Extract the [X, Y] coordinate from the center of the cell holding the provided text.  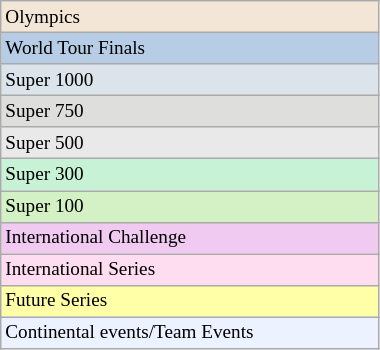
Super 1000 [190, 80]
Super 500 [190, 143]
Super 300 [190, 175]
Super 750 [190, 111]
Super 100 [190, 206]
International Series [190, 270]
World Tour Finals [190, 48]
International Challenge [190, 238]
Olympics [190, 17]
Continental events/Team Events [190, 333]
Future Series [190, 301]
